Extract the (X, Y) coordinate from the center of the cell holding the provided text.  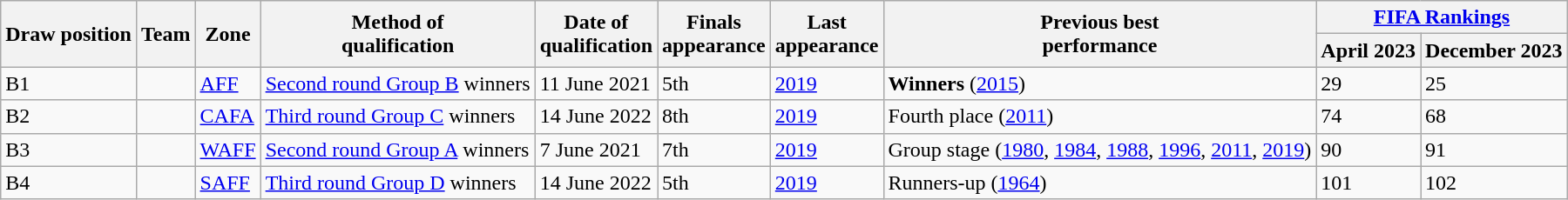
B3 (69, 150)
April 2023 (1369, 50)
Fourth place (2011) (1099, 117)
8th (714, 117)
FIFA Rankings (1442, 17)
Previous bestperformance (1099, 34)
Second round Group B winners (397, 83)
Third round Group D winners (397, 183)
91 (1495, 150)
74 (1369, 117)
SAFF (228, 183)
Date ofqualification (596, 34)
B1 (69, 83)
101 (1369, 183)
Second round Group A winners (397, 150)
7 June 2021 (596, 150)
WAFF (228, 150)
Third round Group C winners (397, 117)
Zone (228, 34)
Team (166, 34)
29 (1369, 83)
68 (1495, 117)
Finalsappearance (714, 34)
90 (1369, 150)
11 June 2021 (596, 83)
25 (1495, 83)
Method ofqualification (397, 34)
102 (1495, 183)
7th (714, 150)
Lastappearance (827, 34)
Group stage (1980, 1984, 1988, 1996, 2011, 2019) (1099, 150)
Winners (2015) (1099, 83)
B4 (69, 183)
CAFA (228, 117)
December 2023 (1495, 50)
B2 (69, 117)
Runners-up (1964) (1099, 183)
Draw position (69, 34)
AFF (228, 83)
